Provide the (X, Y) coordinate of the cell's center where the given text is located.  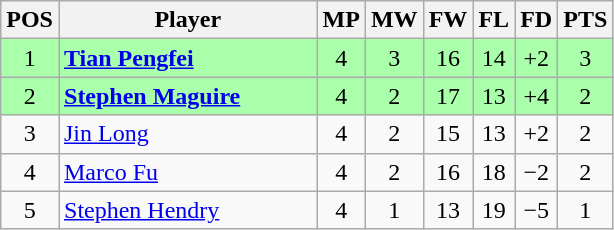
Jin Long (188, 134)
−2 (536, 172)
19 (494, 210)
17 (448, 96)
FD (536, 20)
Stephen Hendry (188, 210)
FL (494, 20)
15 (448, 134)
Marco Fu (188, 172)
MW (394, 20)
Tian Pengfei (188, 58)
MP (341, 20)
PTS (586, 20)
Player (188, 20)
5 (30, 210)
POS (30, 20)
Stephen Maguire (188, 96)
−5 (536, 210)
+4 (536, 96)
14 (494, 58)
18 (494, 172)
FW (448, 20)
